Return (x, y) of the center of cell containing provided text 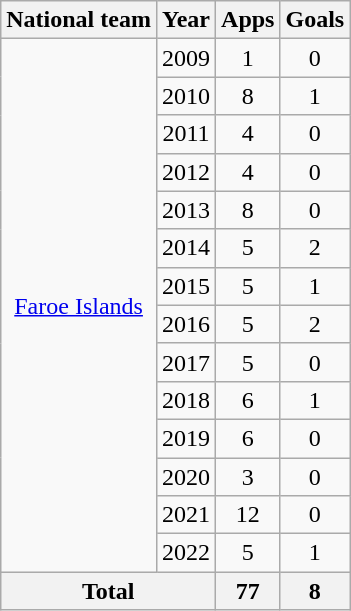
2011 (186, 134)
Total (108, 591)
77 (248, 591)
2016 (186, 324)
2022 (186, 553)
3 (248, 477)
Faroe Islands (79, 306)
Year (186, 20)
2020 (186, 477)
2010 (186, 96)
2018 (186, 400)
2021 (186, 515)
2017 (186, 362)
2012 (186, 172)
Apps (248, 20)
2015 (186, 286)
12 (248, 515)
2009 (186, 58)
2013 (186, 210)
National team (79, 20)
2019 (186, 438)
2014 (186, 248)
Goals (315, 20)
